Determine the (x, y) coordinate at the center of the cell enclosing the given text.  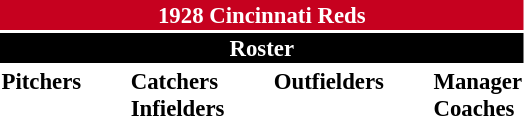
Roster (262, 48)
1928 Cincinnati Reds (262, 15)
